Capture the cell that displays the provided text and extract its [X, Y] central coordinate. 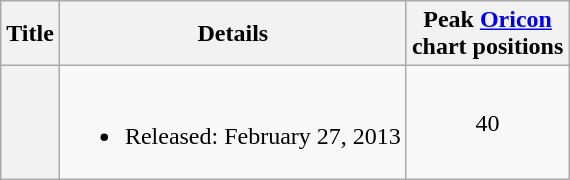
Released: February 27, 2013 [232, 122]
Details [232, 34]
40 [487, 122]
Title [30, 34]
Peak Oricon chart positions [487, 34]
